Identify which cell holds the provided text, then report its [X, Y] central coordinate. 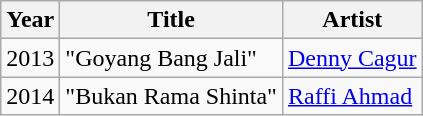
Title [172, 20]
"Bukan Rama Shinta" [172, 96]
2014 [30, 96]
Year [30, 20]
Denny Cagur [352, 58]
2013 [30, 58]
Raffi Ahmad [352, 96]
Artist [352, 20]
"Goyang Bang Jali" [172, 58]
